Determine the (X, Y) coordinate at the center of the cell enclosing the given text.  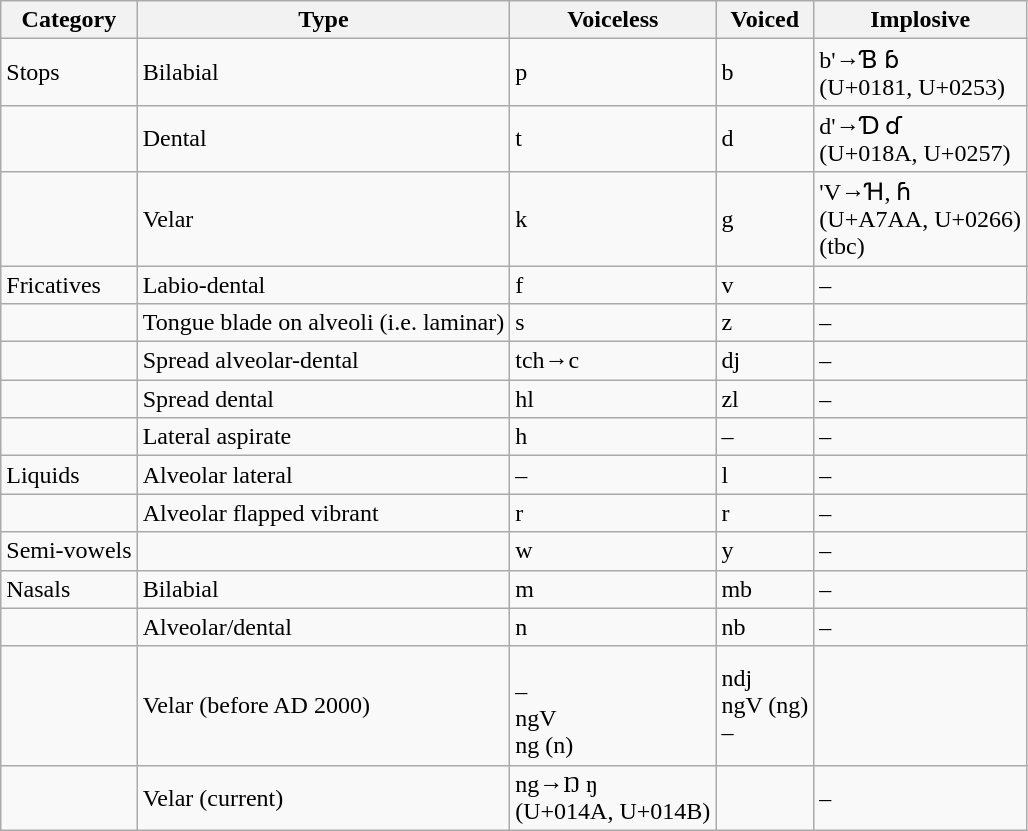
s (613, 323)
p (613, 72)
dj (765, 361)
ng→Ŋ ŋ(U+014A, U+014B) (613, 798)
Tongue blade on alveoli (i.e. laminar) (324, 323)
Alveolar lateral (324, 475)
Voiceless (613, 20)
Stops (69, 72)
'V→Ɦ, ɦ(U+A7AA, U+0266)(tbc) (920, 219)
Velar (current) (324, 798)
–ngVng (n) (613, 706)
zl (765, 399)
k (613, 219)
f (613, 285)
tch→c (613, 361)
Implosive (920, 20)
Lateral aspirate (324, 437)
y (765, 551)
hl (613, 399)
Voiced (765, 20)
Liquids (69, 475)
Category (69, 20)
t (613, 138)
Spread dental (324, 399)
Dental (324, 138)
Spread alveolar-dental (324, 361)
b'→Ɓ ɓ(U+0181, U+0253) (920, 72)
z (765, 323)
g (765, 219)
Nasals (69, 589)
Fricatives (69, 285)
Labio-dental (324, 285)
Velar (324, 219)
Semi-vowels (69, 551)
Alveolar/dental (324, 627)
m (613, 589)
w (613, 551)
Type (324, 20)
l (765, 475)
ndjngV (ng)– (765, 706)
v (765, 285)
n (613, 627)
mb (765, 589)
Alveolar flapped vibrant (324, 513)
d'→Ɗ ɗ(U+018A, U+0257) (920, 138)
b (765, 72)
h (613, 437)
d (765, 138)
Velar (before AD 2000) (324, 706)
nb (765, 627)
